Extract the [X, Y] coordinate from the center of the cell holding the provided text.  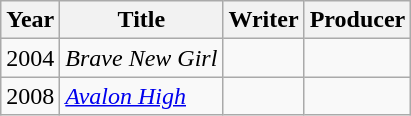
2004 [30, 58]
Producer [358, 20]
Title [142, 20]
Brave New Girl [142, 58]
Writer [264, 20]
Year [30, 20]
2008 [30, 96]
Avalon High [142, 96]
